Identify which cell holds the provided text, then report its (X, Y) central coordinate. 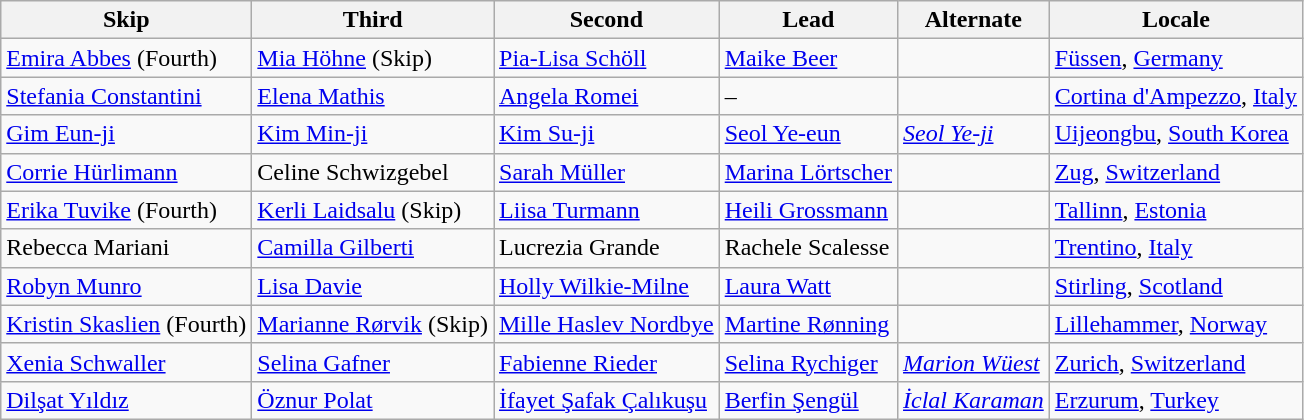
Dilşat Yıldız (126, 400)
Uijeongbu, South Korea (1176, 134)
Heili Grossmann (808, 210)
Cortina d'Ampezzo, Italy (1176, 96)
Xenia Schwaller (126, 362)
Lillehammer, Norway (1176, 324)
Maike Beer (808, 58)
Berfin Şengül (808, 400)
Alternate (974, 20)
Stirling, Scotland (1176, 286)
Robyn Munro (126, 286)
Pia-Lisa Schöll (607, 58)
Martine Rønning (808, 324)
Kristin Skaslien (Fourth) (126, 324)
Third (373, 20)
Füssen, Germany (1176, 58)
Marianne Rørvik (Skip) (373, 324)
Tallinn, Estonia (1176, 210)
Rebecca Mariani (126, 248)
Mille Haslev Nordbye (607, 324)
Kerli Laidsalu (Skip) (373, 210)
Zug, Switzerland (1176, 172)
Camilla Gilberti (373, 248)
Elena Mathis (373, 96)
Erzurum, Turkey (1176, 400)
Marina Lörtscher (808, 172)
Öznur Polat (373, 400)
Marion Wüest (974, 362)
İclal Karaman (974, 400)
Rachele Scalesse (808, 248)
Lead (808, 20)
Holly Wilkie-Milne (607, 286)
Selina Rychiger (808, 362)
Celine Schwizgebel (373, 172)
Stefania Constantini (126, 96)
Kim Su-ji (607, 134)
Mia Höhne (Skip) (373, 58)
İfayet Şafak Çalıkuşu (607, 400)
Trentino, Italy (1176, 248)
Erika Tuvike (Fourth) (126, 210)
Laura Watt (808, 286)
Seol Ye-ji (974, 134)
Liisa Turmann (607, 210)
Lisa Davie (373, 286)
Seol Ye-eun (808, 134)
Locale (1176, 20)
Skip (126, 20)
Kim Min-ji (373, 134)
– (808, 96)
Gim Eun-ji (126, 134)
Angela Romei (607, 96)
Selina Gafner (373, 362)
Sarah Müller (607, 172)
Corrie Hürlimann (126, 172)
Lucrezia Grande (607, 248)
Zurich, Switzerland (1176, 362)
Fabienne Rieder (607, 362)
Emira Abbes (Fourth) (126, 58)
Second (607, 20)
